Return the (x, y) coordinate for the center point of the cell that contains the specified text.  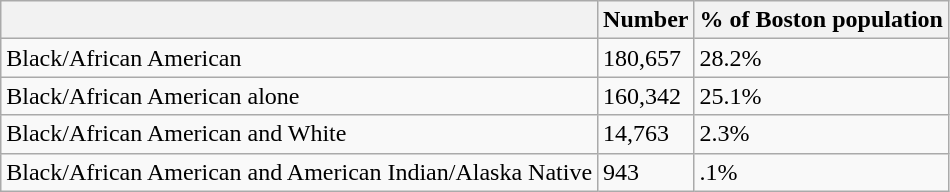
Black/African American and White (300, 134)
Black/African American (300, 58)
% of Boston population (821, 20)
2.3% (821, 134)
Number (646, 20)
943 (646, 172)
160,342 (646, 96)
.1% (821, 172)
25.1% (821, 96)
Black/African American and American Indian/Alaska Native (300, 172)
180,657 (646, 58)
14,763 (646, 134)
Black/African American alone (300, 96)
28.2% (821, 58)
